For the text-containing cell, return its midpoint in [X, Y] coordinate format. 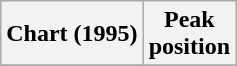
Chart (1995) [72, 34]
Peakposition [189, 34]
